Locate the cell with the specified text and output its [X, Y] center coordinate. 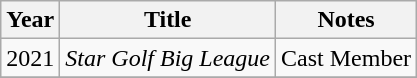
Star Golf Big League [168, 58]
Cast Member [346, 58]
2021 [30, 58]
Title [168, 20]
Year [30, 20]
Notes [346, 20]
